For the text-containing cell, return its midpoint in (X, Y) coordinate format. 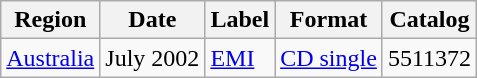
EMI (240, 58)
Australia (50, 58)
5511372 (429, 58)
Date (152, 20)
July 2002 (152, 58)
Catalog (429, 20)
Label (240, 20)
Format (329, 20)
Region (50, 20)
CD single (329, 58)
